Pinpoint the cell where the given text exists, returning its (X, Y) midpoint coordinate. 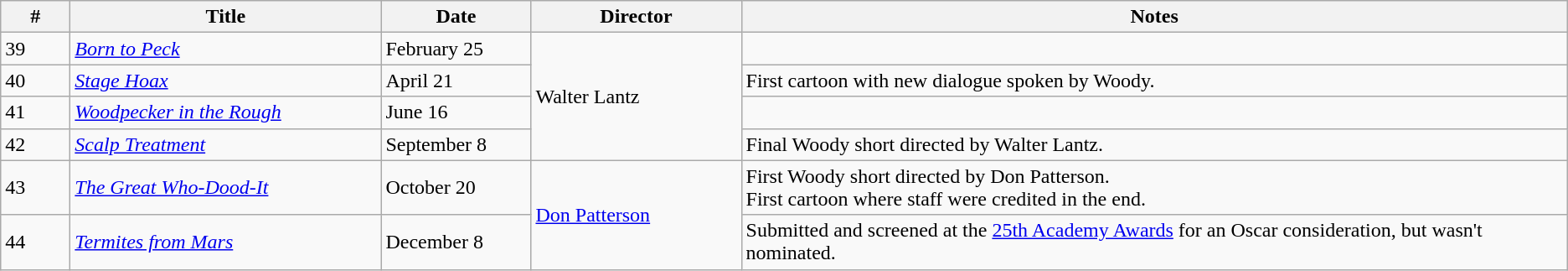
Walter Lantz (637, 96)
April 21 (456, 81)
41 (35, 112)
Title (226, 17)
# (35, 17)
June 16 (456, 112)
Final Woody short directed by Walter Lantz. (1154, 144)
Director (637, 17)
43 (35, 188)
First cartoon with new dialogue spoken by Woody. (1154, 81)
February 25 (456, 49)
Scalp Treatment (226, 144)
44 (35, 242)
Termites from Mars (226, 242)
Born to Peck (226, 49)
First Woody short directed by Don Patterson.First cartoon where staff were credited in the end. (1154, 188)
September 8 (456, 144)
December 8 (456, 242)
42 (35, 144)
Don Patterson (637, 215)
39 (35, 49)
40 (35, 81)
Date (456, 17)
Woodpecker in the Rough (226, 112)
Notes (1154, 17)
Submitted and screened at the 25th Academy Awards for an Oscar consideration, but wasn't nominated. (1154, 242)
October 20 (456, 188)
The Great Who-Dood-It (226, 188)
Stage Hoax (226, 81)
